Identify which cell holds the provided text, then report its [X, Y] central coordinate. 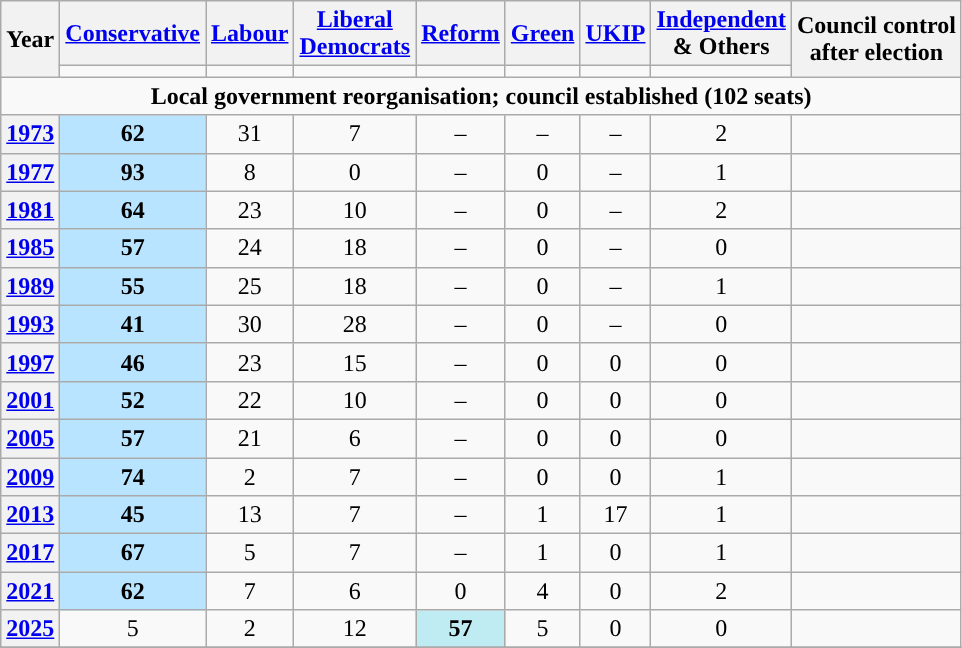
2009 [30, 477]
1977 [30, 172]
2005 [30, 438]
2001 [30, 400]
21 [250, 438]
Liberal Democrats [355, 34]
2021 [30, 591]
4 [542, 591]
2017 [30, 553]
12 [355, 629]
1973 [30, 134]
Labour [250, 34]
93 [133, 172]
1997 [30, 362]
Year [30, 39]
24 [250, 248]
64 [133, 210]
Council controlafter election [876, 39]
74 [133, 477]
Green [542, 34]
22 [250, 400]
67 [133, 553]
1989 [30, 286]
Reform [461, 34]
28 [355, 324]
46 [133, 362]
1985 [30, 248]
Local government reorganisation; council established (102 seats) [482, 96]
8 [250, 172]
2025 [30, 629]
31 [250, 134]
Conservative [133, 34]
15 [355, 362]
25 [250, 286]
41 [133, 324]
2013 [30, 515]
UKIP [616, 34]
1993 [30, 324]
17 [616, 515]
13 [250, 515]
55 [133, 286]
Independent& Others [721, 34]
30 [250, 324]
52 [133, 400]
45 [133, 515]
1981 [30, 210]
